Capture the cell that displays the provided text and extract its [x, y] central coordinate. 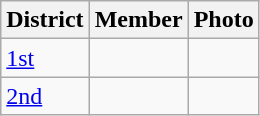
1st [45, 58]
Member [138, 20]
Photo [224, 20]
District [45, 20]
2nd [45, 96]
